For the text-containing cell, return its midpoint in [x, y] coordinate format. 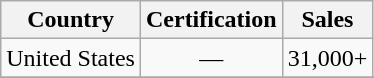
United States [71, 58]
— [211, 58]
Sales [328, 20]
Certification [211, 20]
31,000+ [328, 58]
Country [71, 20]
